Return the [x, y] coordinate for the center point of the cell that contains the specified text.  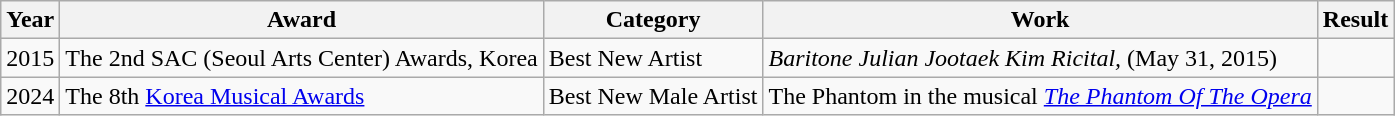
Year [30, 20]
Work [1040, 20]
Best New Artist [653, 58]
Baritone Julian Jootaek Kim Ricital, (May 31, 2015) [1040, 58]
Result [1355, 20]
Category [653, 20]
Award [302, 20]
The 2nd SAC (Seoul Arts Center) Awards, Korea [302, 58]
The Phantom in the musical The Phantom Of The Opera [1040, 96]
The 8th Korea Musical Awards [302, 96]
2024 [30, 96]
2015 [30, 58]
Best New Male Artist [653, 96]
